Output the [X, Y] coordinate of the center of the cell containing the given text.  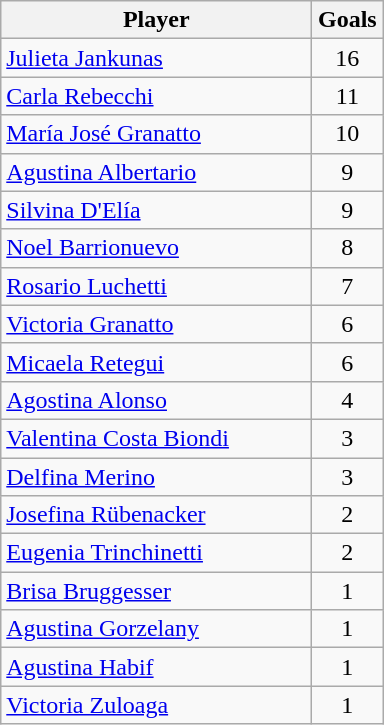
Player [156, 20]
Eugenia Trinchinetti [156, 553]
16 [348, 58]
Silvina D'Elía [156, 210]
Rosario Luchetti [156, 286]
Agostina Alonso [156, 400]
Victoria Granatto [156, 324]
Agustina Albertario [156, 172]
Julieta Jankunas [156, 58]
11 [348, 96]
8 [348, 248]
Josefina Rübenacker [156, 515]
María José Granatto [156, 134]
Valentina Costa Biondi [156, 438]
10 [348, 134]
Goals [348, 20]
Delfina Merino [156, 477]
Carla Rebecchi [156, 96]
Victoria Zuloaga [156, 705]
Agustina Gorzelany [156, 629]
Agustina Habif [156, 667]
Brisa Bruggesser [156, 591]
Micaela Retegui [156, 362]
4 [348, 400]
Noel Barrionuevo [156, 248]
7 [348, 286]
